Provide the (x, y) coordinate of the cell's center where the given text is located.  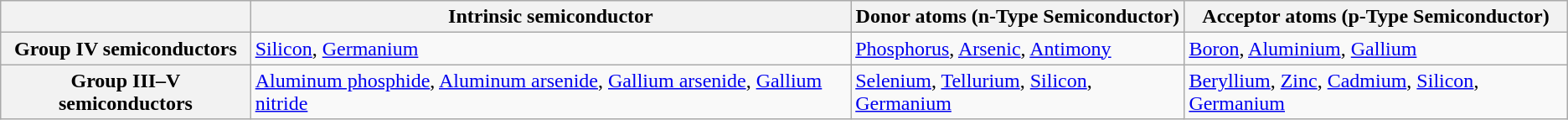
Group III–V semiconductors (126, 92)
Boron, Aluminium, Gallium (1375, 49)
Group IV semiconductors (126, 49)
Donor atoms (n-Type Semiconductor) (1018, 17)
Aluminum phosphide, Aluminum arsenide, Gallium arsenide, Gallium nitride (551, 92)
Silicon, Germanium (551, 49)
Acceptor atoms (p-Type Semiconductor) (1375, 17)
Phosphorus, Arsenic, Antimony (1018, 49)
Intrinsic semiconductor (551, 17)
Selenium, Tellurium, Silicon, Germanium (1018, 92)
Beryllium, Zinc, Cadmium, Silicon, Germanium (1375, 92)
